Scan for the cell matching the given text and deliver its [x, y] coordinate at center. 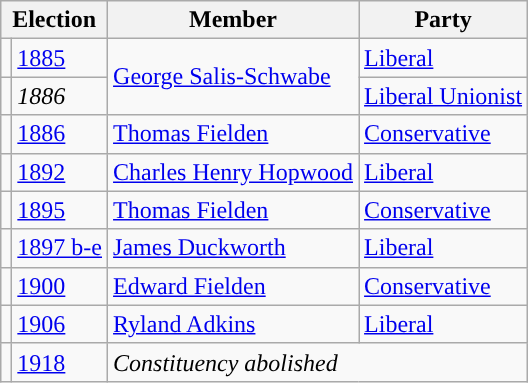
1897 b-e [60, 248]
1885 [60, 58]
1900 [60, 286]
1906 [60, 324]
Charles Henry Hopwood [234, 172]
1892 [60, 172]
Party [444, 20]
1918 [60, 362]
Constituency abolished [318, 362]
Liberal Unionist [444, 96]
Ryland Adkins [234, 324]
James Duckworth [234, 248]
Election [54, 20]
Edward Fielden [234, 286]
Member [234, 20]
1895 [60, 210]
George Salis-Schwabe [234, 77]
